Pinpoint the cell where the given text exists, returning its [x, y] midpoint coordinate. 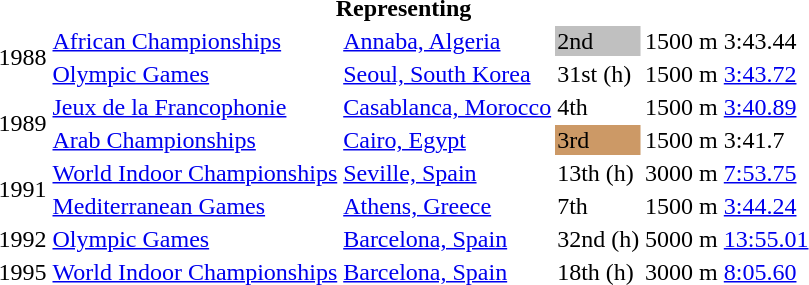
5000 m [682, 239]
Jeux de la Francophonie [195, 107]
Barcelona, Spain [448, 239]
Athens, Greece [448, 206]
13th (h) [598, 173]
Arab Championships [195, 140]
4th [598, 107]
Seville, Spain [448, 173]
World Indoor Championships [195, 173]
Casablanca, Morocco [448, 107]
31st (h) [598, 74]
Annaba, Algeria [448, 41]
3rd [598, 140]
3000 m [682, 173]
2nd [598, 41]
Mediterranean Games [195, 206]
7th [598, 206]
32nd (h) [598, 239]
Seoul, South Korea [448, 74]
Cairo, Egypt [448, 140]
African Championships [195, 41]
